Find where the given text appears and provide that cell's center as [X, Y] coordinate. 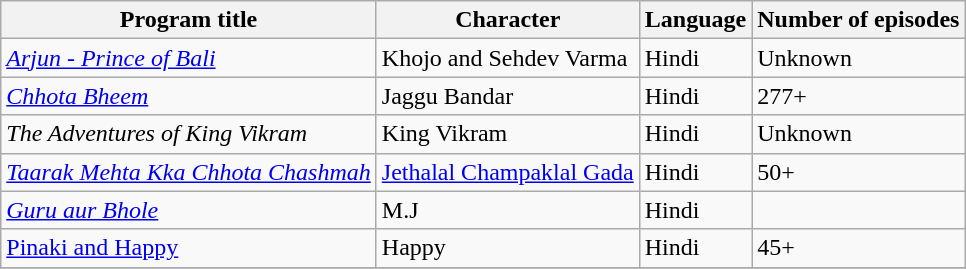
Guru aur Bhole [189, 210]
Arjun - Prince of Bali [189, 58]
Number of episodes [858, 20]
45+ [858, 248]
Happy [508, 248]
Khojo and Sehdev Varma [508, 58]
Pinaki and Happy [189, 248]
Character [508, 20]
Language [695, 20]
The Adventures of King Vikram [189, 134]
Chhota Bheem [189, 96]
M.J [508, 210]
Jethalal Champaklal Gada [508, 172]
Program title [189, 20]
Jaggu Bandar [508, 96]
Taarak Mehta Kka Chhota Chashmah [189, 172]
277+ [858, 96]
King Vikram [508, 134]
50+ [858, 172]
